Provide the [x, y] coordinate of the cell's center where the given text is located.  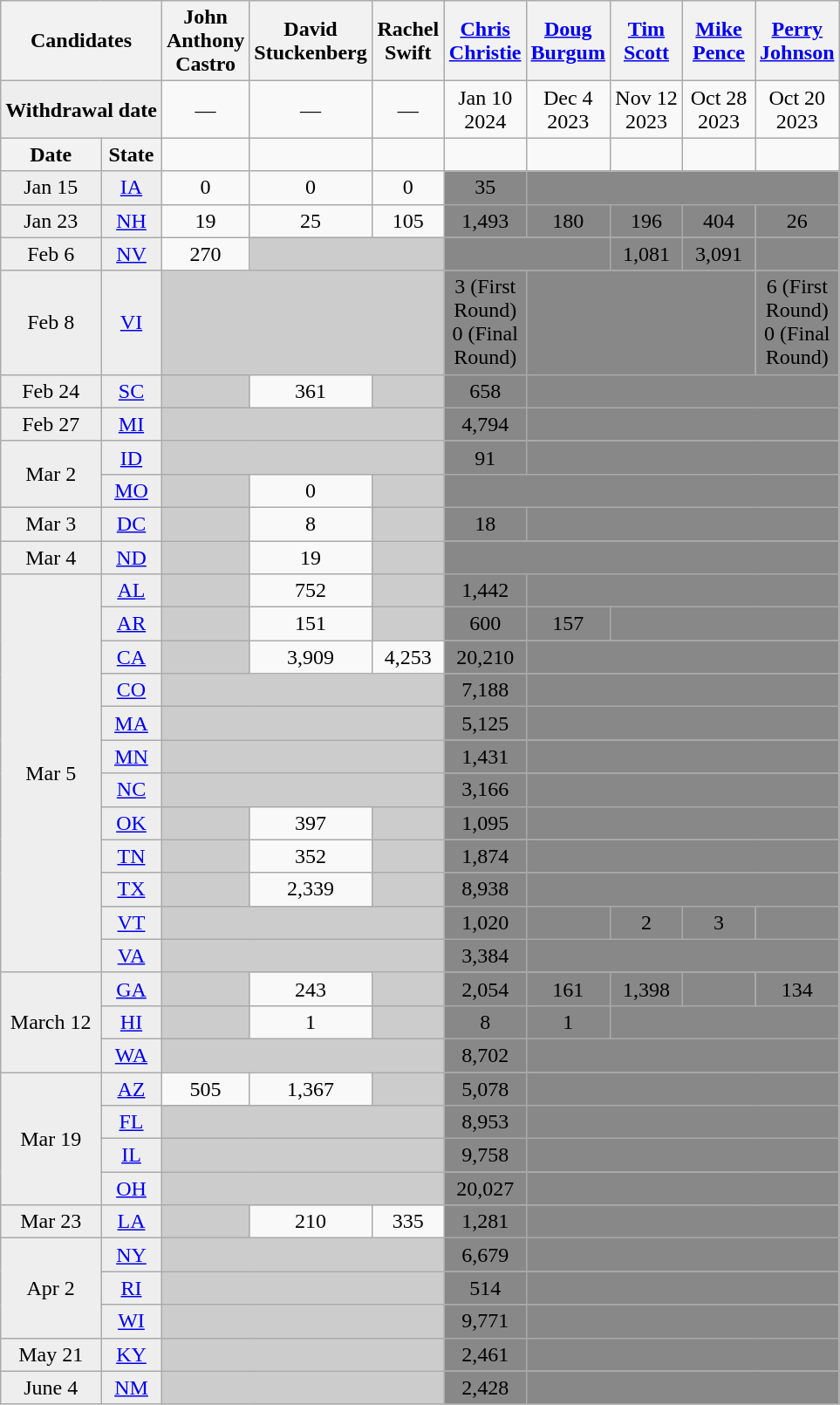
3,091 [719, 254]
7,188 [485, 690]
Mar 5 [51, 773]
20,210 [485, 657]
361 [311, 391]
752 [311, 591]
180 [568, 221]
4,794 [485, 424]
Jan 15 [51, 188]
VI [132, 323]
IA [132, 188]
MA [132, 723]
VT [132, 922]
MI [132, 424]
3,166 [485, 790]
Feb 8 [51, 323]
4,253 [408, 657]
335 [408, 1222]
TX [132, 889]
Date [51, 154]
AZ [132, 1088]
105 [408, 221]
DougBurgum [568, 41]
SC [132, 391]
March 12 [51, 1022]
DavidStuckenberg [311, 41]
VA [132, 956]
Oct 282023 [719, 110]
658 [485, 391]
8,938 [485, 889]
3 [719, 922]
NH [132, 221]
8,953 [485, 1122]
397 [311, 823]
20,027 [485, 1189]
Nov 122023 [645, 110]
1,431 [485, 757]
18 [485, 524]
196 [645, 221]
600 [485, 624]
MikePence [719, 41]
2 [645, 922]
Mar 3 [51, 524]
NM [132, 1388]
MO [132, 490]
June 4 [51, 1388]
ND [132, 558]
26 [797, 221]
Withdrawal date [82, 110]
2,461 [485, 1354]
2,428 [485, 1388]
Feb 27 [51, 424]
1,020 [485, 922]
1,281 [485, 1222]
RI [132, 1288]
KY [132, 1354]
5,078 [485, 1088]
25 [311, 221]
3,384 [485, 956]
HI [132, 1022]
MN [132, 757]
FL [132, 1122]
2,054 [485, 989]
Mar 2 [51, 474]
Candidates [82, 41]
1,081 [645, 254]
DC [132, 524]
243 [311, 989]
Jan 102024 [485, 110]
CA [132, 657]
5,125 [485, 723]
161 [568, 989]
Mar 4 [51, 558]
1,095 [485, 823]
AL [132, 591]
NV [132, 254]
151 [311, 624]
Mar 23 [51, 1222]
Jan 23 [51, 221]
State [132, 154]
Mar 19 [51, 1138]
6 (First Round)0 (Final Round) [797, 323]
GA [132, 989]
AR [132, 624]
WA [132, 1055]
9,771 [485, 1321]
35 [485, 188]
OK [132, 823]
ChrisChristie [485, 41]
Apr 2 [51, 1288]
ID [132, 457]
1,493 [485, 221]
8,702 [485, 1055]
2,339 [311, 889]
404 [719, 221]
TimScott [645, 41]
352 [311, 856]
3,909 [311, 657]
1,398 [645, 989]
CO [132, 690]
210 [311, 1222]
3 (First Round)0 (Final Round) [485, 323]
Feb 6 [51, 254]
1,367 [311, 1088]
IL [132, 1155]
Oct 202023 [797, 110]
RachelSwift [408, 41]
May 21 [51, 1354]
91 [485, 457]
134 [797, 989]
TN [132, 856]
Feb 24 [51, 391]
NC [132, 790]
270 [205, 254]
157 [568, 624]
WI [132, 1321]
Dec 42023 [568, 110]
505 [205, 1088]
OH [132, 1189]
PerryJohnson [797, 41]
1,442 [485, 591]
LA [132, 1222]
JohnAnthonyCastro [205, 41]
514 [485, 1288]
NY [132, 1255]
1,874 [485, 856]
6,679 [485, 1255]
9,758 [485, 1155]
